Scan for the cell matching the given text and deliver its (x, y) coordinate at center. 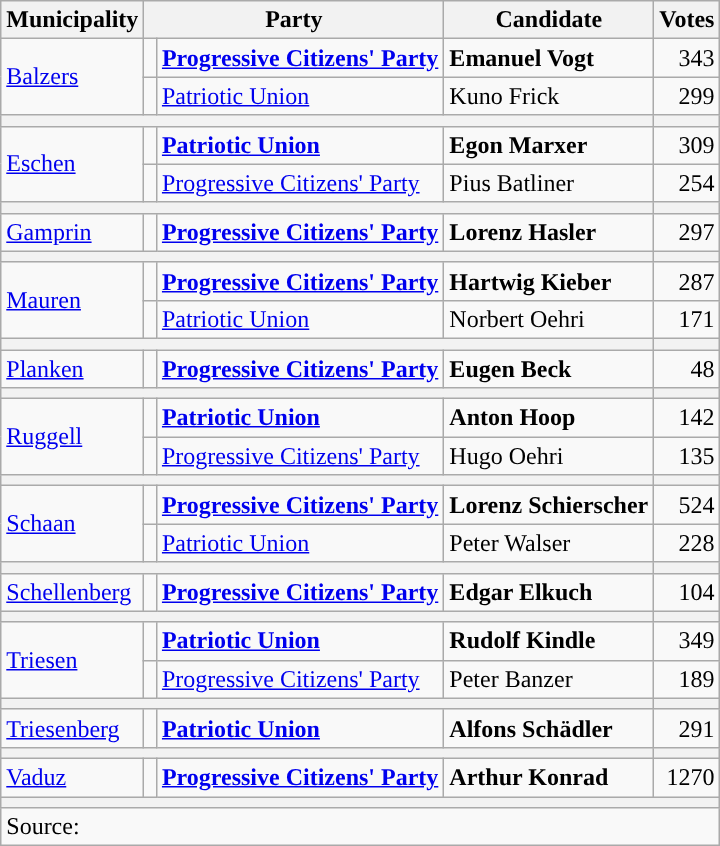
Municipality (72, 20)
343 (687, 58)
Edgar Elkuch (549, 592)
Votes (687, 20)
Hugo Oehri (549, 456)
Egon Marxer (549, 145)
Pius Batliner (549, 183)
Peter Walser (549, 543)
1270 (687, 777)
Emanuel Vogt (549, 58)
Balzers (72, 77)
349 (687, 641)
291 (687, 728)
309 (687, 145)
Candidate (549, 20)
287 (687, 281)
299 (687, 96)
Hartwig Kieber (549, 281)
135 (687, 456)
Vaduz (72, 777)
228 (687, 543)
Arthur Konrad (549, 777)
Source: (360, 827)
Eschen (72, 164)
104 (687, 592)
Eugen Beck (549, 369)
Anton Hoop (549, 418)
Rudolf Kindle (549, 641)
Lorenz Schierscher (549, 505)
171 (687, 319)
Mauren (72, 300)
Peter Banzer (549, 679)
524 (687, 505)
Gamprin (72, 232)
Lorenz Hasler (549, 232)
254 (687, 183)
189 (687, 679)
Planken (72, 369)
Alfons Schädler (549, 728)
Schaan (72, 524)
Schellenberg (72, 592)
Kuno Frick (549, 96)
Triesen (72, 660)
142 (687, 418)
48 (687, 369)
297 (687, 232)
Triesenberg (72, 728)
Party (294, 20)
Ruggell (72, 437)
Norbert Oehri (549, 319)
